Locate the cell with the specified text and output its (x, y) center coordinate. 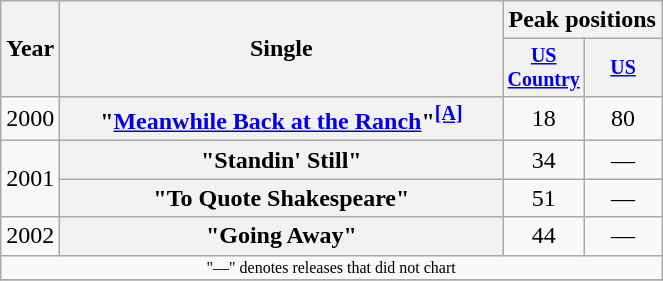
18 (544, 118)
"To Quote Shakespeare" (282, 198)
51 (544, 198)
2000 (30, 118)
"Going Away" (282, 236)
US (624, 68)
Peak positions (582, 20)
2002 (30, 236)
44 (544, 236)
"—" denotes releases that did not chart (332, 267)
34 (544, 160)
"Standin' Still" (282, 160)
US Country (544, 68)
80 (624, 118)
Year (30, 49)
2001 (30, 179)
"Meanwhile Back at the Ranch"[A] (282, 118)
Single (282, 49)
